Return (x, y) of the center of cell containing provided text 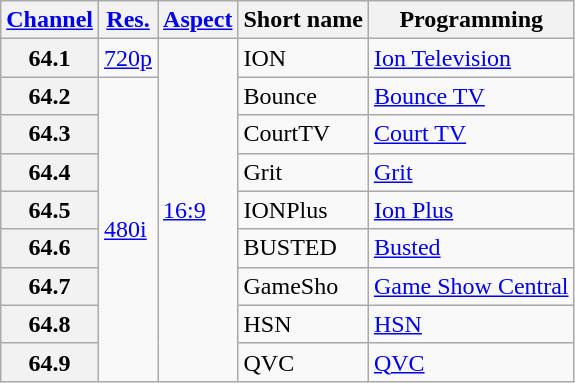
Channel (50, 20)
Game Show Central (471, 286)
CourtTV (303, 134)
IONPlus (303, 210)
64.9 (50, 362)
480i (128, 229)
Short name (303, 20)
Programming (471, 20)
720p (128, 58)
64.7 (50, 286)
64.4 (50, 172)
64.2 (50, 96)
Aspect (198, 20)
ION (303, 58)
16:9 (198, 210)
Busted (471, 248)
Court TV (471, 134)
64.8 (50, 324)
GameSho (303, 286)
64.5 (50, 210)
Bounce TV (471, 96)
Res. (128, 20)
64.6 (50, 248)
BUSTED (303, 248)
Ion Television (471, 58)
64.1 (50, 58)
Bounce (303, 96)
Ion Plus (471, 210)
64.3 (50, 134)
